Determine the (x, y) coordinate at the center of the cell enclosing the given text.  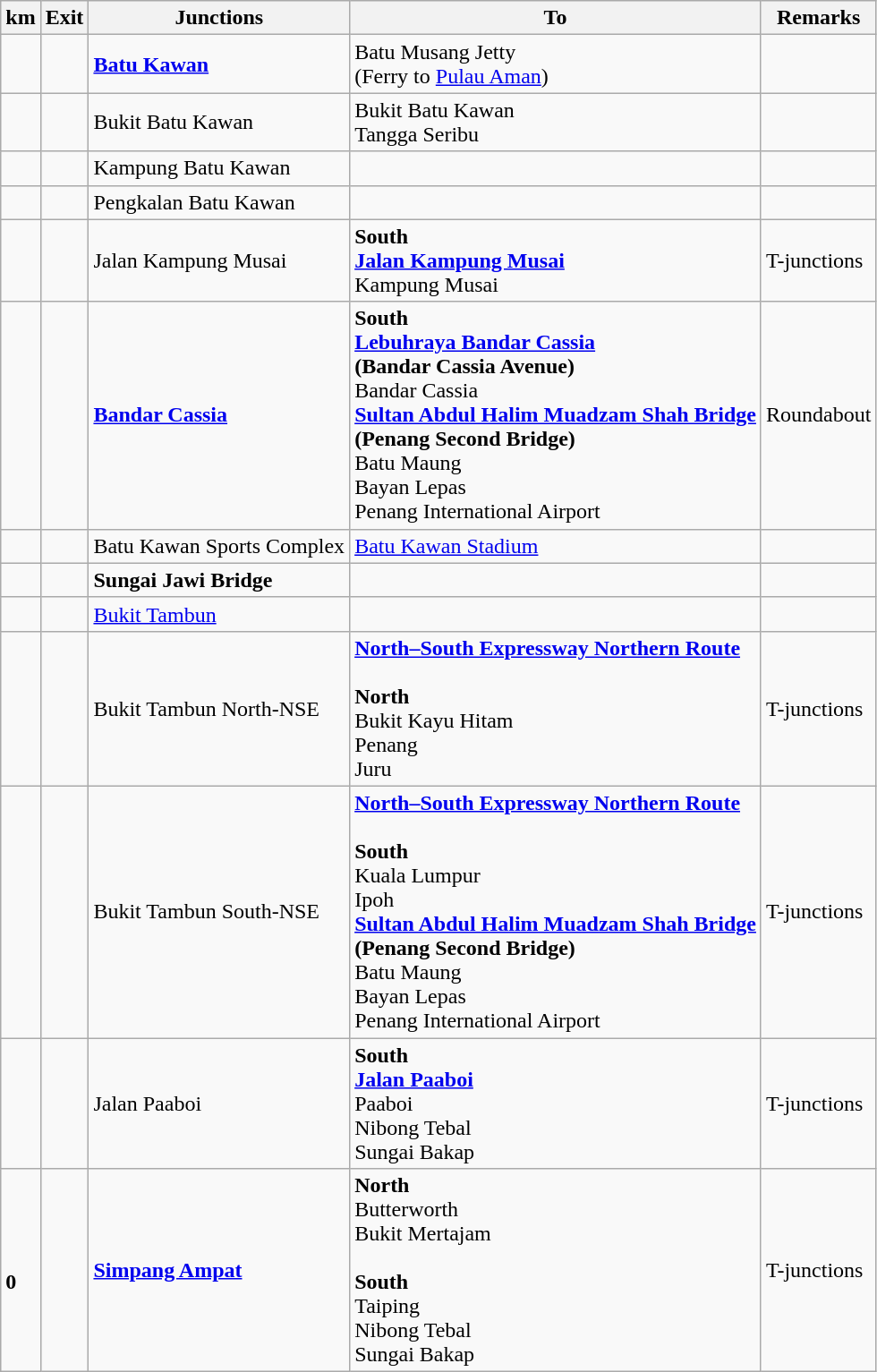
Roundabout (818, 415)
Batu Kawan Stadium (556, 546)
Batu Kawan (219, 64)
North–South Expressway Northern RouteNorth Bukit Kayu Hitam Penang Juru (556, 709)
Bukit Batu KawanTangga Seribu (556, 122)
Remarks (818, 18)
0 (21, 1271)
Kampung Batu Kawan (219, 168)
Pengkalan Batu Kawan (219, 202)
Bukit Batu Kawan (219, 122)
km (21, 18)
Bukit Tambun South-NSE (219, 911)
Jalan Paaboi (219, 1104)
South Jalan Paaboi Paaboi Nibong Tebal Sungai Bakap (556, 1104)
Jalan Kampung Musai (219, 260)
Bandar Cassia (219, 415)
Batu Kawan Sports Complex (219, 546)
Bukit Tambun North-NSE (219, 709)
To (556, 18)
Exit (64, 18)
Batu Musang Jetty (Ferry to Pulau Aman) (556, 64)
Simpang Ampat (219, 1271)
Junctions (219, 18)
Bukit Tambun (219, 614)
Sungai Jawi Bridge (219, 580)
South Jalan Kampung MusaiKampung Musai (556, 260)
North Butterworth Bukit MertajamSouth Taiping Nibong Tebal Sungai Bakap (556, 1271)
